Output the (X, Y) coordinate of the center of the cell containing the given text.  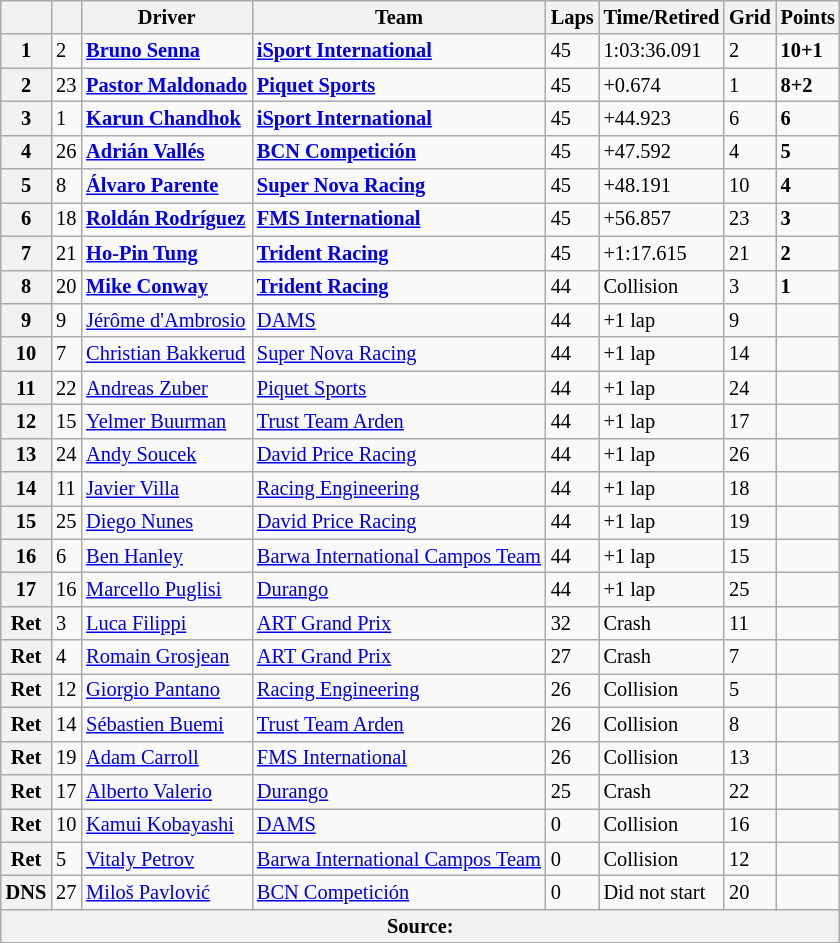
Miloš Pavlović (166, 892)
Marcello Puglisi (166, 589)
Karun Chandhok (166, 118)
Grid (750, 17)
Adam Carroll (166, 758)
Ben Hanley (166, 556)
DNS (26, 892)
+56.857 (662, 219)
Giorgio Pantano (166, 690)
Source: (420, 926)
32 (572, 623)
Jérôme d'Ambrosio (166, 320)
Points (808, 17)
+48.191 (662, 186)
Adrián Vallés (166, 152)
Team (399, 17)
Sébastien Buemi (166, 724)
Romain Grosjean (166, 657)
Álvaro Parente (166, 186)
Bruno Senna (166, 51)
Alberto Valerio (166, 791)
Vitaly Petrov (166, 859)
Andreas Zuber (166, 388)
+44.923 (662, 118)
Time/Retired (662, 17)
+0.674 (662, 85)
Yelmer Buurman (166, 421)
Andy Soucek (166, 455)
Javier Villa (166, 489)
Luca Filippi (166, 623)
1:03:36.091 (662, 51)
Roldán Rodríguez (166, 219)
Laps (572, 17)
Diego Nunes (166, 522)
Mike Conway (166, 287)
8+2 (808, 85)
Driver (166, 17)
Ho-Pin Tung (166, 253)
Kamui Kobayashi (166, 825)
Christian Bakkerud (166, 354)
Did not start (662, 892)
+1:17.615 (662, 253)
Pastor Maldonado (166, 85)
+47.592 (662, 152)
10+1 (808, 51)
